Scan for the cell matching the given text and deliver its [X, Y] coordinate at center. 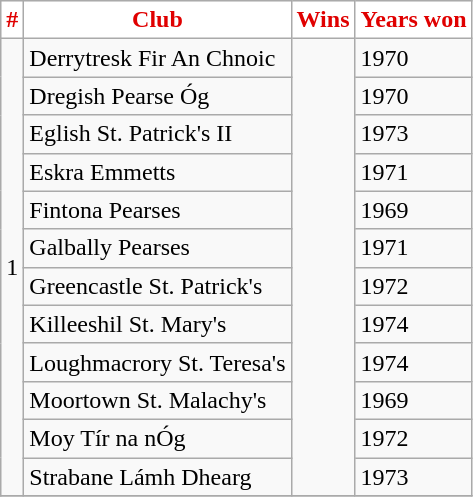
Eskra Emmetts [158, 172]
Moy Tír na nÓg [158, 438]
Moortown St. Malachy's [158, 400]
Greencastle St. Patrick's [158, 286]
Dregish Pearse Óg [158, 96]
Galbally Pearses [158, 248]
# [12, 20]
Years won [414, 20]
Club [158, 20]
Strabane Lámh Dhearg [158, 477]
Fintona Pearses [158, 210]
Wins [323, 20]
Killeeshil St. Mary's [158, 324]
Eglish St. Patrick's II [158, 134]
Loughmacrory St. Teresa's [158, 362]
Derrytresk Fir An Chnoic [158, 58]
1 [12, 268]
